Extract the [X, Y] coordinate from the center of the cell holding the provided text.  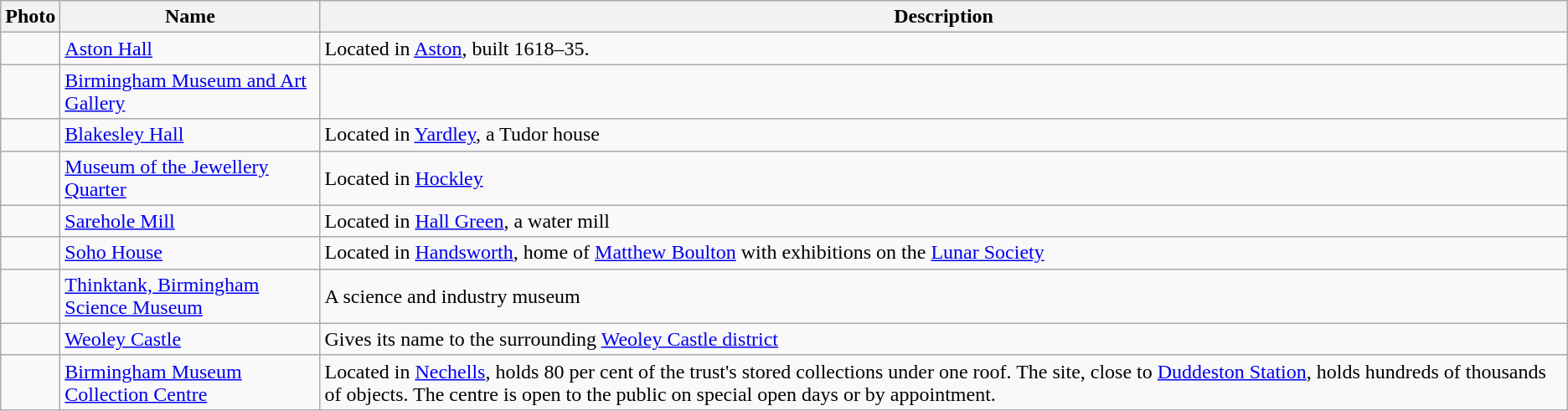
Description [943, 17]
A science and industry museum [943, 296]
Thinktank, Birmingham Science Museum [190, 296]
Birmingham Museum and Art Gallery [190, 92]
Weoley Castle [190, 339]
Gives its name to the surrounding Weoley Castle district [943, 339]
Located in Hall Green, a water mill [943, 221]
Photo [30, 17]
Located in Handsworth, home of Matthew Boulton with exhibitions on the Lunar Society [943, 253]
Aston Hall [190, 49]
Sarehole Mill [190, 221]
Located in Aston, built 1618–35. [943, 49]
Located in Hockley [943, 177]
Located in Yardley, a Tudor house [943, 135]
Soho House [190, 253]
Museum of the Jewellery Quarter [190, 177]
Birmingham Museum Collection Centre [190, 382]
Blakesley Hall [190, 135]
Name [190, 17]
